For the text-containing cell, return its midpoint in (x, y) coordinate format. 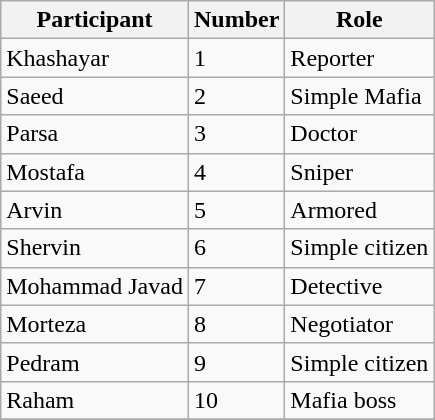
Reporter (360, 58)
5 (236, 210)
Simple Mafia (360, 96)
Negotiator (360, 324)
Mafia boss (360, 400)
1 (236, 58)
Armored (360, 210)
2 (236, 96)
10 (236, 400)
Saeed (95, 96)
Shervin (95, 248)
Morteza (95, 324)
8 (236, 324)
7 (236, 286)
Mohammad Javad (95, 286)
Sniper (360, 172)
Participant (95, 20)
3 (236, 134)
Mostafa (95, 172)
Role (360, 20)
Number (236, 20)
Raham (95, 400)
Arvin (95, 210)
9 (236, 362)
4 (236, 172)
6 (236, 248)
Pedram (95, 362)
Parsa (95, 134)
Khashayar (95, 58)
Doctor (360, 134)
Detective (360, 286)
